Return (x, y) of the center of cell containing provided text 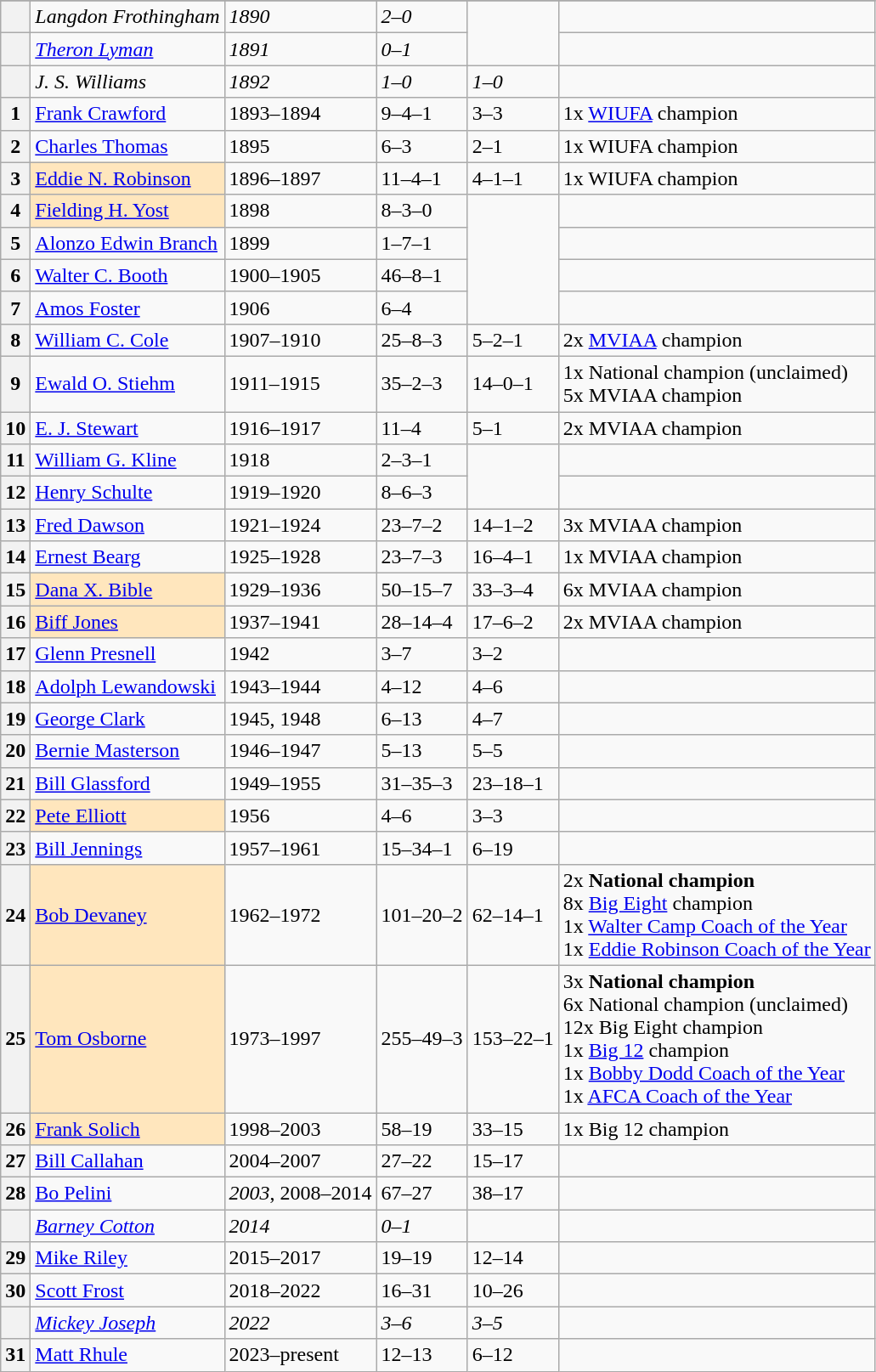
1943–1944 (301, 686)
1919–1920 (301, 493)
1956 (301, 816)
Eddie N. Robinson (127, 178)
2015–2017 (301, 1258)
5–2–1 (513, 340)
3–2 (513, 654)
29 (15, 1258)
31 (15, 1355)
3–7 (421, 654)
Charles Thomas (127, 146)
28 (15, 1194)
Mike Riley (127, 1258)
6 (15, 275)
1998–2003 (301, 1129)
Amos Foster (127, 308)
101–20–2 (421, 914)
E. J. Stewart (127, 427)
22 (15, 816)
19–19 (421, 1258)
12–14 (513, 1258)
27–22 (421, 1161)
2023–present (301, 1355)
Dana X. Bible (127, 590)
2014 (301, 1226)
1x National champion (unclaimed) 5x MVIAA champion (717, 384)
1921–1924 (301, 525)
9 (15, 384)
1918 (301, 460)
12 (15, 493)
Glenn Presnell (127, 654)
1898 (301, 211)
15–34–1 (421, 848)
Matt Rhule (127, 1355)
6–13 (421, 719)
1x MVIAA champion (717, 557)
30 (15, 1290)
4 (15, 211)
1x Big 12 champion (717, 1129)
1900–1905 (301, 275)
1891 (301, 49)
8–6–3 (421, 493)
33–3–4 (513, 590)
17 (15, 654)
10–26 (513, 1290)
14 (15, 557)
23 (15, 848)
Bernie Masterson (127, 751)
5–5 (513, 751)
5–1 (513, 427)
8–3–0 (421, 211)
2–1 (513, 146)
1907–1910 (301, 340)
35–2–3 (421, 384)
Langdon Frothingham (127, 17)
6–12 (513, 1355)
1962–1972 (301, 914)
12–13 (421, 1355)
4–1–1 (513, 178)
10 (15, 427)
6x MVIAA champion (717, 590)
5 (15, 243)
Henry Schulte (127, 493)
5–13 (421, 751)
11–4–1 (421, 178)
Tom Osborne (127, 1038)
1–7–1 (421, 243)
1942 (301, 654)
Scott Frost (127, 1290)
Bill Callahan (127, 1161)
15 (15, 590)
1895 (301, 146)
William C. Cole (127, 340)
1945, 1948 (301, 719)
1896–1897 (301, 178)
Fred Dawson (127, 525)
2x National champion 8x Big Eight champion 1x Walter Camp Coach of the Year 1x Eddie Robinson Coach of the Year (717, 914)
28–14–4 (421, 622)
Biff Jones (127, 622)
255–49–3 (421, 1038)
3–5 (513, 1323)
Alonzo Edwin Branch (127, 243)
16–31 (421, 1290)
17–6–2 (513, 622)
Bill Jennings (127, 848)
2003, 2008–2014 (301, 1194)
Bo Pelini (127, 1194)
25–8–3 (421, 340)
Ernest Bearg (127, 557)
3x MVIAA champion (717, 525)
25 (15, 1038)
23–18–1 (513, 783)
4–12 (421, 686)
1949–1955 (301, 783)
20 (15, 751)
2018–2022 (301, 1290)
1890 (301, 17)
153–22–1 (513, 1038)
67–27 (421, 1194)
1946–1947 (301, 751)
1893–1894 (301, 114)
24 (15, 914)
1916–1917 (301, 427)
1973–1997 (301, 1038)
23–7–2 (421, 525)
1906 (301, 308)
Mickey Joseph (127, 1323)
6–3 (421, 146)
Frank Solich (127, 1129)
Bob Devaney (127, 914)
58–19 (421, 1129)
4–7 (513, 719)
8 (15, 340)
50–15–7 (421, 590)
Frank Crawford (127, 114)
11–4 (421, 427)
1937–1941 (301, 622)
1892 (301, 82)
62–14–1 (513, 914)
14–0–1 (513, 384)
2 (15, 146)
Adolph Lewandowski (127, 686)
26 (15, 1129)
1957–1961 (301, 848)
Ewald O. Stiehm (127, 384)
14–1–2 (513, 525)
3 (15, 178)
Pete Elliott (127, 816)
11 (15, 460)
31–35–3 (421, 783)
19 (15, 719)
3–6 (421, 1323)
J. S. Williams (127, 82)
Theron Lyman (127, 49)
1929–1936 (301, 590)
16–4–1 (513, 557)
6–4 (421, 308)
1 (15, 114)
George Clark (127, 719)
18 (15, 686)
2–0 (421, 17)
23–7–3 (421, 557)
46–8–1 (421, 275)
Walter C. Booth (127, 275)
Bill Glassford (127, 783)
1925–1928 (301, 557)
6–19 (513, 848)
1911–1915 (301, 384)
2004–2007 (301, 1161)
2–3–1 (421, 460)
15–17 (513, 1161)
7 (15, 308)
38–17 (513, 1194)
2022 (301, 1323)
13 (15, 525)
27 (15, 1161)
16 (15, 622)
Fielding H. Yost (127, 211)
33–15 (513, 1129)
Barney Cotton (127, 1226)
9–4–1 (421, 114)
William G. Kline (127, 460)
21 (15, 783)
1899 (301, 243)
